Capture the cell that displays the provided text and extract its [x, y] central coordinate. 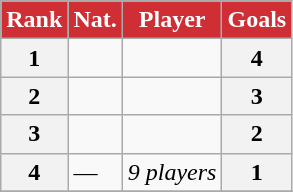
Player [172, 20]
— [95, 172]
Nat. [95, 20]
Goals [257, 20]
Rank [34, 20]
9 players [172, 172]
